Find where the given text appears and provide that cell's center as (x, y) coordinate. 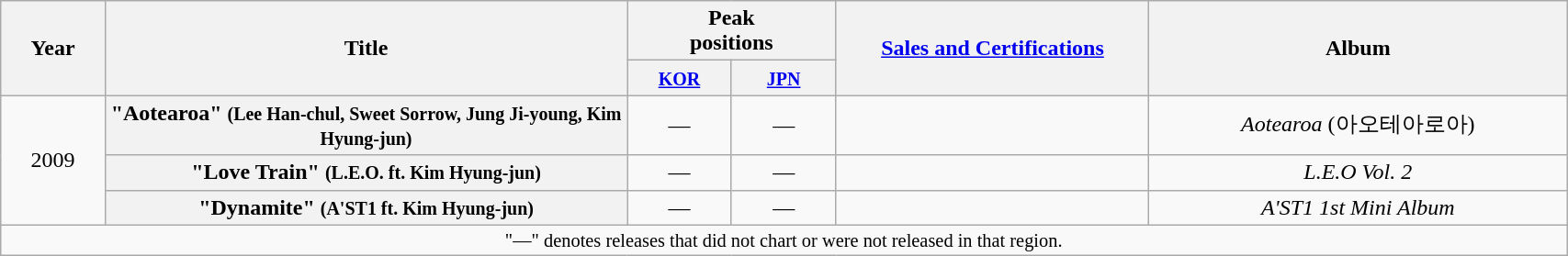
L.E.O Vol. 2 (1358, 173)
KOR (680, 78)
A'ST1 1st Mini Album (1358, 207)
"Dynamite" (A'ST1 ft. Kim Hyung-jun) (366, 207)
Year (53, 48)
Title (366, 48)
Album (1358, 48)
Sales and Certifications (992, 48)
2009 (53, 160)
"—" denotes releases that did not chart or were not released in that region. (784, 240)
Peakpositions (731, 31)
Aotearoa (아오테아로아) (1358, 125)
JPN (784, 78)
"Aotearoa" (Lee Han-chul, Sweet Sorrow, Jung Ji-young, Kim Hyung-jun) (366, 125)
"Love Train" (L.E.O. ft. Kim Hyung-jun) (366, 173)
